Provide the [X, Y] coordinate of the cell's center where the given text is located.  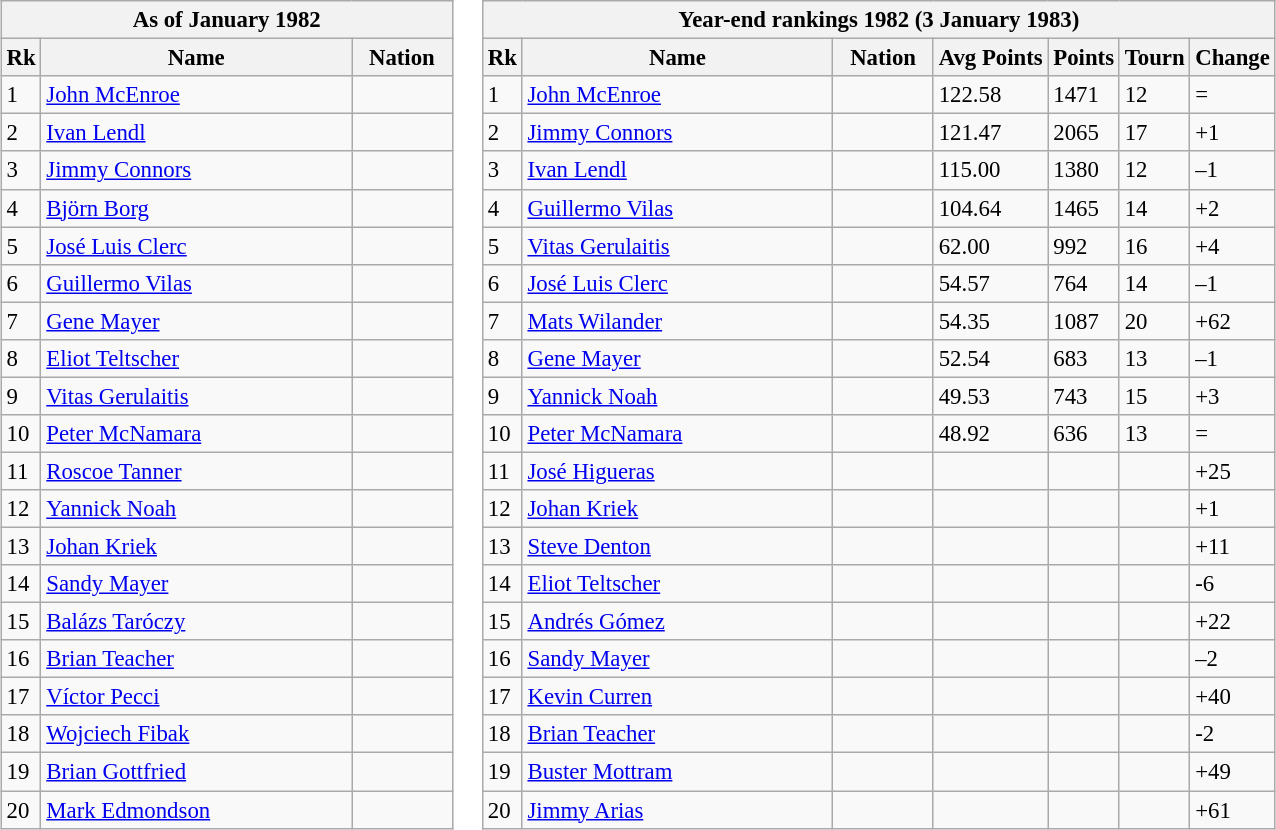
764 [1084, 283]
-2 [1232, 734]
Björn Borg [196, 208]
+3 [1232, 396]
-6 [1232, 584]
1087 [1084, 321]
Andrés Gómez [678, 622]
+22 [1232, 622]
As of January 1982 [226, 20]
636 [1084, 434]
48.92 [990, 434]
Change [1232, 58]
Tourn [1154, 58]
+2 [1232, 208]
Steve Denton [678, 546]
1380 [1084, 170]
104.64 [990, 208]
1471 [1084, 95]
Brian Gottfried [196, 772]
743 [1084, 396]
Mark Edmondson [196, 809]
121.47 [990, 133]
122.58 [990, 95]
–2 [1232, 659]
+61 [1232, 809]
Buster Mottram [678, 772]
+62 [1232, 321]
49.53 [990, 396]
52.54 [990, 358]
José Higueras [678, 471]
992 [1084, 246]
Roscoe Tanner [196, 471]
Points [1084, 58]
Wojciech Fibak [196, 734]
54.35 [990, 321]
+49 [1232, 772]
Year-end rankings 1982 (3 January 1983) [878, 20]
Jimmy Arias [678, 809]
+4 [1232, 246]
62.00 [990, 246]
683 [1084, 358]
Víctor Pecci [196, 697]
+40 [1232, 697]
Balázs Taróczy [196, 622]
+11 [1232, 546]
1465 [1084, 208]
+25 [1232, 471]
115.00 [990, 170]
54.57 [990, 283]
2065 [1084, 133]
Mats Wilander [678, 321]
Kevin Curren [678, 697]
Avg Points [990, 58]
